Locate the cell with the specified text and output its [X, Y] center coordinate. 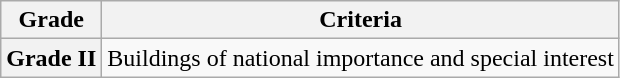
Buildings of national importance and special interest [361, 58]
Criteria [361, 20]
Grade II [52, 58]
Grade [52, 20]
